Scan for the cell matching the given text and deliver its (x, y) coordinate at center. 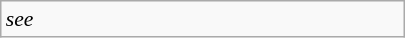
see (203, 19)
